Return (x, y) of the center of cell containing provided text 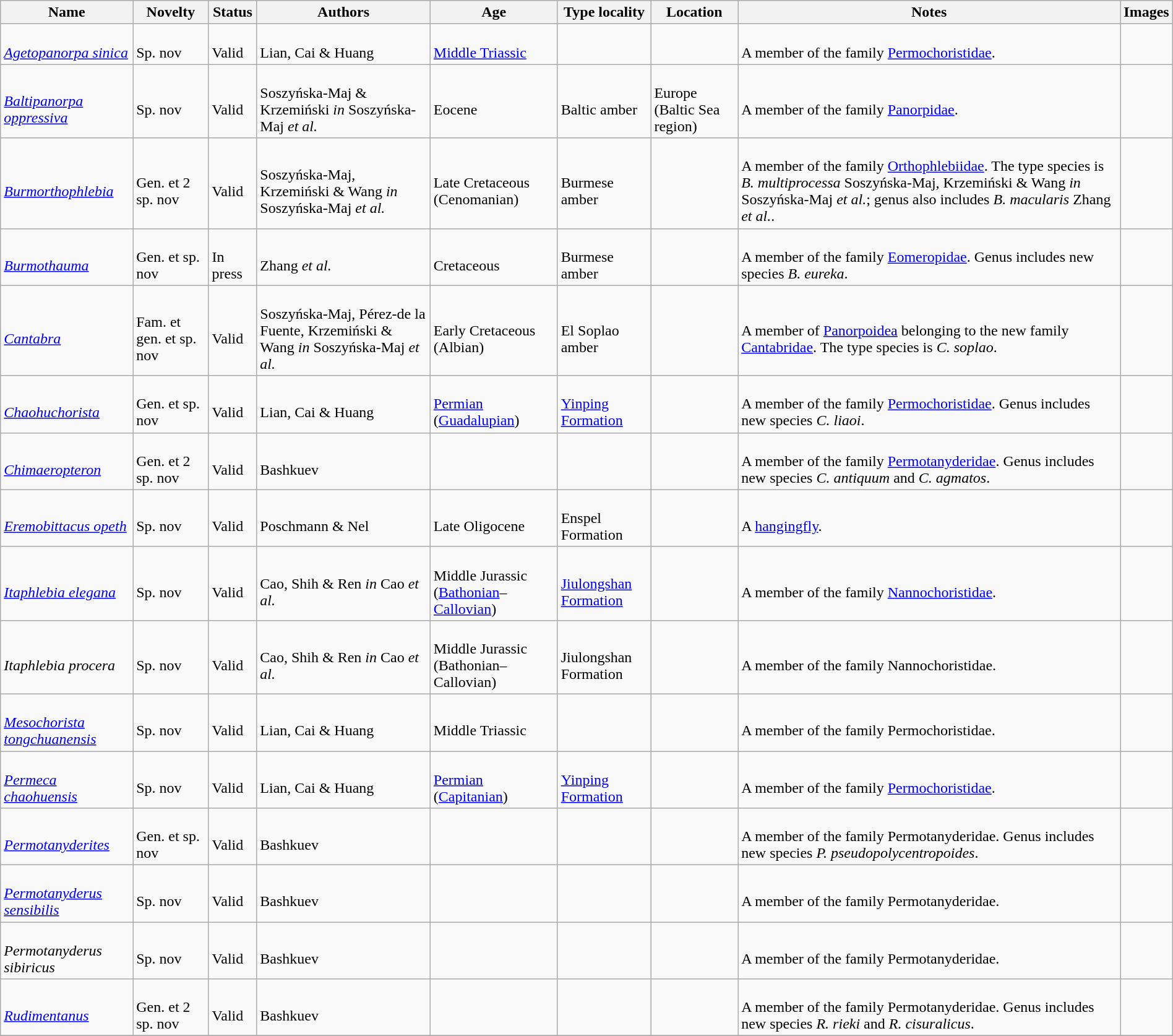
Zhang et al. (344, 257)
Name (67, 12)
A member of the family Panorpidae. (929, 101)
Chaohuchorista (67, 404)
Enspel Formation (604, 518)
Agetopanorpa sinica (67, 45)
Soszyńska-Maj & Krzemiński in Soszyńska-Maj et al. (344, 101)
Early Cretaceous (Albian) (494, 330)
Permian (Capitanian) (494, 780)
Poschmann & Nel (344, 518)
Eocene (494, 101)
Location (694, 12)
Type locality (604, 12)
Mesochorista tongchuanensis (67, 722)
Fam. et gen. et sp. nov (171, 330)
Images (1147, 12)
Novelty (171, 12)
Chimaeropteron (67, 461)
Itaphlebia elegana (67, 583)
Permotanyderites (67, 837)
A member of Panorpoidea belonging to the new family Cantabridae. The type species is C. soplao. (929, 330)
Soszyńska-Maj, Krzemiński & Wang in Soszyńska-Maj et al. (344, 183)
Age (494, 12)
In press (233, 257)
Late Oligocene (494, 518)
El Soplao amber (604, 330)
Cantabra (67, 330)
Status (233, 12)
Cretaceous (494, 257)
Soszyńska-Maj, Pérez-de la Fuente, Krzemiński & Wang in Soszyńska-Maj et al. (344, 330)
Europe (Baltic Sea region) (694, 101)
A member of the family Permotanyderidae. Genus includes new species R. rieki and R. cisuralicus. (929, 1008)
Burmothauma (67, 257)
Itaphlebia procera (67, 657)
Permotanyderus sensibilis (67, 894)
A member of the family Permotanyderidae. Genus includes new species P. pseudopolycentropoides. (929, 837)
Permian (Guadalupian) (494, 404)
Notes (929, 12)
Baltic amber (604, 101)
Burmorthophlebia (67, 183)
Authors (344, 12)
A member of the family Eomeropidae. Genus includes new species B. eureka. (929, 257)
Rudimentanus (67, 1008)
A member of the family Permochoristidae. Genus includes new species C. liaoi. (929, 404)
Baltipanorpa oppressiva (67, 101)
Permotanyderus sibiricus (67, 951)
A hangingfly. (929, 518)
A member of the family Permotanyderidae. Genus includes new species C. antiquum and C. agmatos. (929, 461)
Permeca chaohuensis (67, 780)
Late Cretaceous (Cenomanian) (494, 183)
Eremobittacus opeth (67, 518)
